Detect which cell encompasses the target text, then output its (x, y) center coordinate. 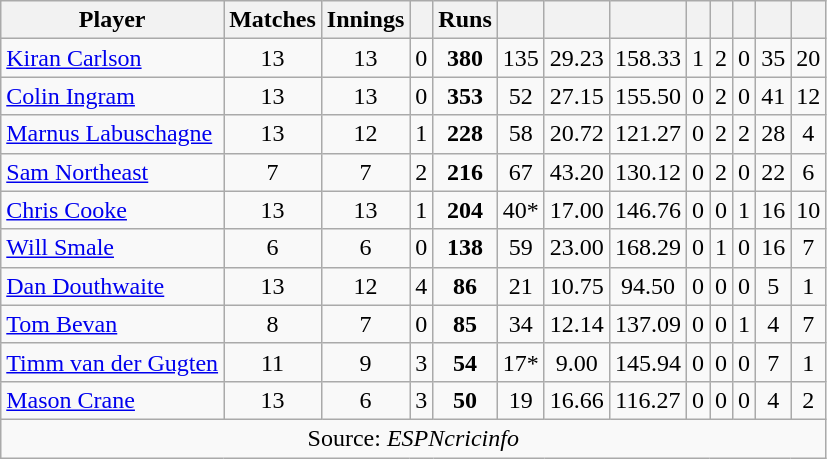
40* (520, 210)
9 (365, 362)
Matches (273, 20)
Mason Crane (112, 400)
43.20 (576, 172)
Marnus Labuschagne (112, 134)
23.00 (576, 248)
353 (465, 96)
380 (465, 58)
67 (520, 172)
29.23 (576, 58)
11 (273, 362)
52 (520, 96)
Timm van der Gugten (112, 362)
35 (774, 58)
9.00 (576, 362)
20 (808, 58)
145.94 (648, 362)
155.50 (648, 96)
54 (465, 362)
130.12 (648, 172)
Source: ESPNcricinfo (414, 438)
41 (774, 96)
135 (520, 58)
28 (774, 134)
Dan Douthwaite (112, 286)
Runs (465, 20)
85 (465, 324)
59 (520, 248)
Player (112, 20)
27.15 (576, 96)
Colin Ingram (112, 96)
158.33 (648, 58)
216 (465, 172)
5 (774, 286)
34 (520, 324)
86 (465, 286)
Sam Northeast (112, 172)
16.66 (576, 400)
146.76 (648, 210)
Chris Cooke (112, 210)
10 (808, 210)
Tom Bevan (112, 324)
19 (520, 400)
12.14 (576, 324)
94.50 (648, 286)
Kiran Carlson (112, 58)
138 (465, 248)
228 (465, 134)
Will Smale (112, 248)
204 (465, 210)
168.29 (648, 248)
121.27 (648, 134)
116.27 (648, 400)
137.09 (648, 324)
50 (465, 400)
10.75 (576, 286)
20.72 (576, 134)
17.00 (576, 210)
8 (273, 324)
21 (520, 286)
17* (520, 362)
Innings (365, 20)
58 (520, 134)
22 (774, 172)
